Provide the (X, Y) coordinate of the cell's center where the given text is located.  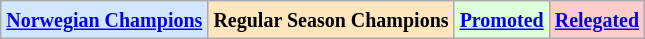
Relegated (596, 20)
Promoted (502, 20)
Regular Season Champions (331, 20)
Norwegian Champions (104, 20)
